Output the (x, y) coordinate of the center of the cell containing the given text.  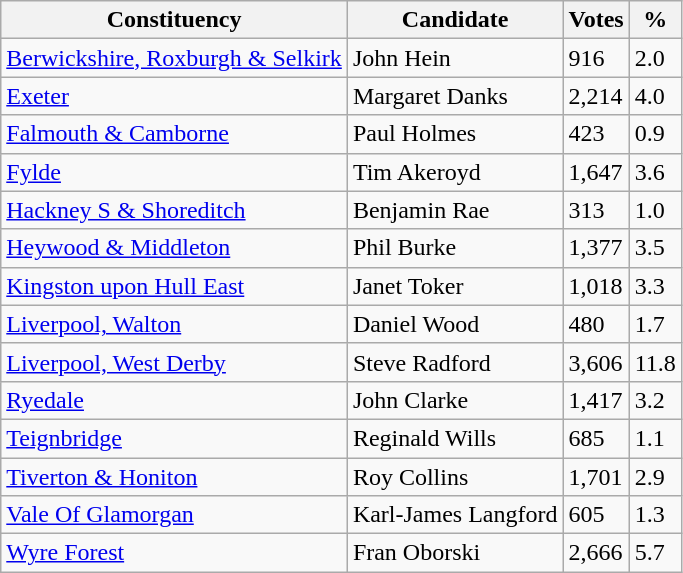
2.0 (655, 58)
423 (596, 134)
3.6 (655, 172)
Liverpool, Walton (174, 324)
685 (596, 438)
4.0 (655, 96)
Vale Of Glamorgan (174, 515)
Margaret Danks (455, 96)
Ryedale (174, 400)
Constituency (174, 20)
Steve Radford (455, 362)
0.9 (655, 134)
3,606 (596, 362)
Phil Burke (455, 248)
2.9 (655, 477)
3.2 (655, 400)
Liverpool, West Derby (174, 362)
Daniel Wood (455, 324)
Teignbridge (174, 438)
Fran Oborski (455, 553)
1.3 (655, 515)
Exeter (174, 96)
Hackney S & Shoreditch (174, 210)
1,701 (596, 477)
3.3 (655, 286)
11.8 (655, 362)
Berwickshire, Roxburgh & Selkirk (174, 58)
605 (596, 515)
% (655, 20)
916 (596, 58)
Fylde (174, 172)
Heywood & Middleton (174, 248)
313 (596, 210)
John Clarke (455, 400)
1,417 (596, 400)
Benjamin Rae (455, 210)
Candidate (455, 20)
Tim Akeroyd (455, 172)
Paul Holmes (455, 134)
3.5 (655, 248)
5.7 (655, 553)
1.0 (655, 210)
1,647 (596, 172)
1,018 (596, 286)
Reginald Wills (455, 438)
Kingston upon Hull East (174, 286)
1.1 (655, 438)
Karl-James Langford (455, 515)
2,214 (596, 96)
2,666 (596, 553)
Votes (596, 20)
Wyre Forest (174, 553)
Janet Toker (455, 286)
Falmouth & Camborne (174, 134)
Tiverton & Honiton (174, 477)
John Hein (455, 58)
480 (596, 324)
1.7 (655, 324)
Roy Collins (455, 477)
1,377 (596, 248)
